Identify which cell holds the provided text, then report its [x, y] central coordinate. 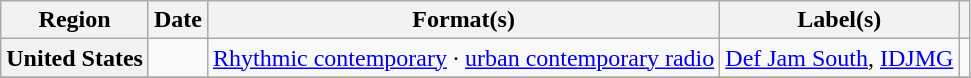
United States [75, 58]
Format(s) [464, 20]
Label(s) [840, 20]
Rhythmic contemporary · urban contemporary radio [464, 58]
Def Jam South, IDJMG [840, 58]
Region [75, 20]
Date [178, 20]
